Return the (X, Y) coordinate for the center point of the cell that contains the specified text.  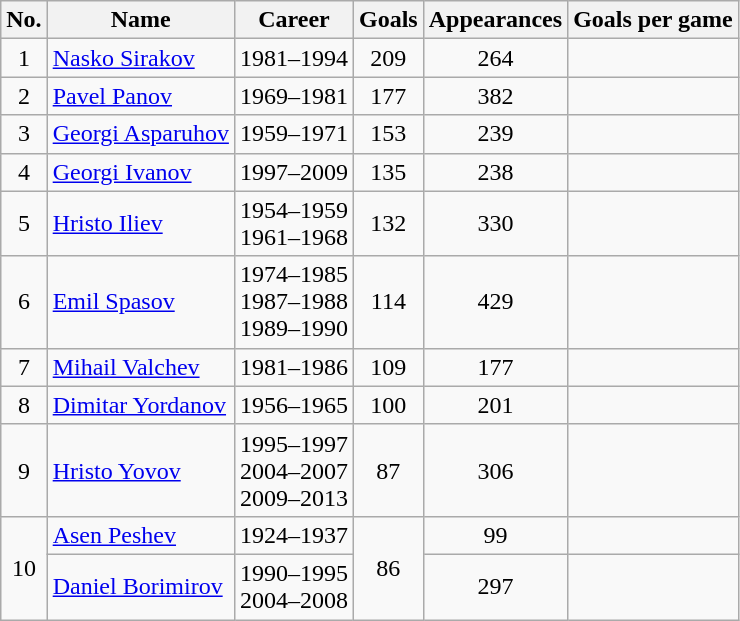
1 (24, 58)
429 (495, 302)
Georgi Ivanov (140, 172)
6 (24, 302)
Hristo Iliev (140, 224)
1990–19952004–2008 (294, 586)
1997–2009 (294, 172)
330 (495, 224)
1956–1965 (294, 405)
100 (388, 405)
Dimitar Yordanov (140, 405)
99 (495, 535)
Mihail Valchev (140, 367)
239 (495, 134)
238 (495, 172)
132 (388, 224)
1924–1937 (294, 535)
7 (24, 367)
1995–19972004–20072009–2013 (294, 470)
Emil Spasov (140, 302)
153 (388, 134)
1981–1986 (294, 367)
86 (388, 568)
Appearances (495, 20)
4 (24, 172)
Georgi Asparuhov (140, 134)
1981–1994 (294, 58)
Name (140, 20)
Career (294, 20)
Pavel Panov (140, 96)
Daniel Borimirov (140, 586)
1959–1971 (294, 134)
Asen Peshev (140, 535)
1969–1981 (294, 96)
264 (495, 58)
2 (24, 96)
1954–19591961–1968 (294, 224)
5 (24, 224)
87 (388, 470)
Nasko Sirakov (140, 58)
Goals (388, 20)
Goals per game (654, 20)
297 (495, 586)
209 (388, 58)
9 (24, 470)
114 (388, 302)
10 (24, 568)
1974–19851987–19881989–1990 (294, 302)
3 (24, 134)
201 (495, 405)
109 (388, 367)
Hristo Yovov (140, 470)
306 (495, 470)
135 (388, 172)
No. (24, 20)
8 (24, 405)
382 (495, 96)
